Output the [x, y] coordinate of the center of the cell containing the given text.  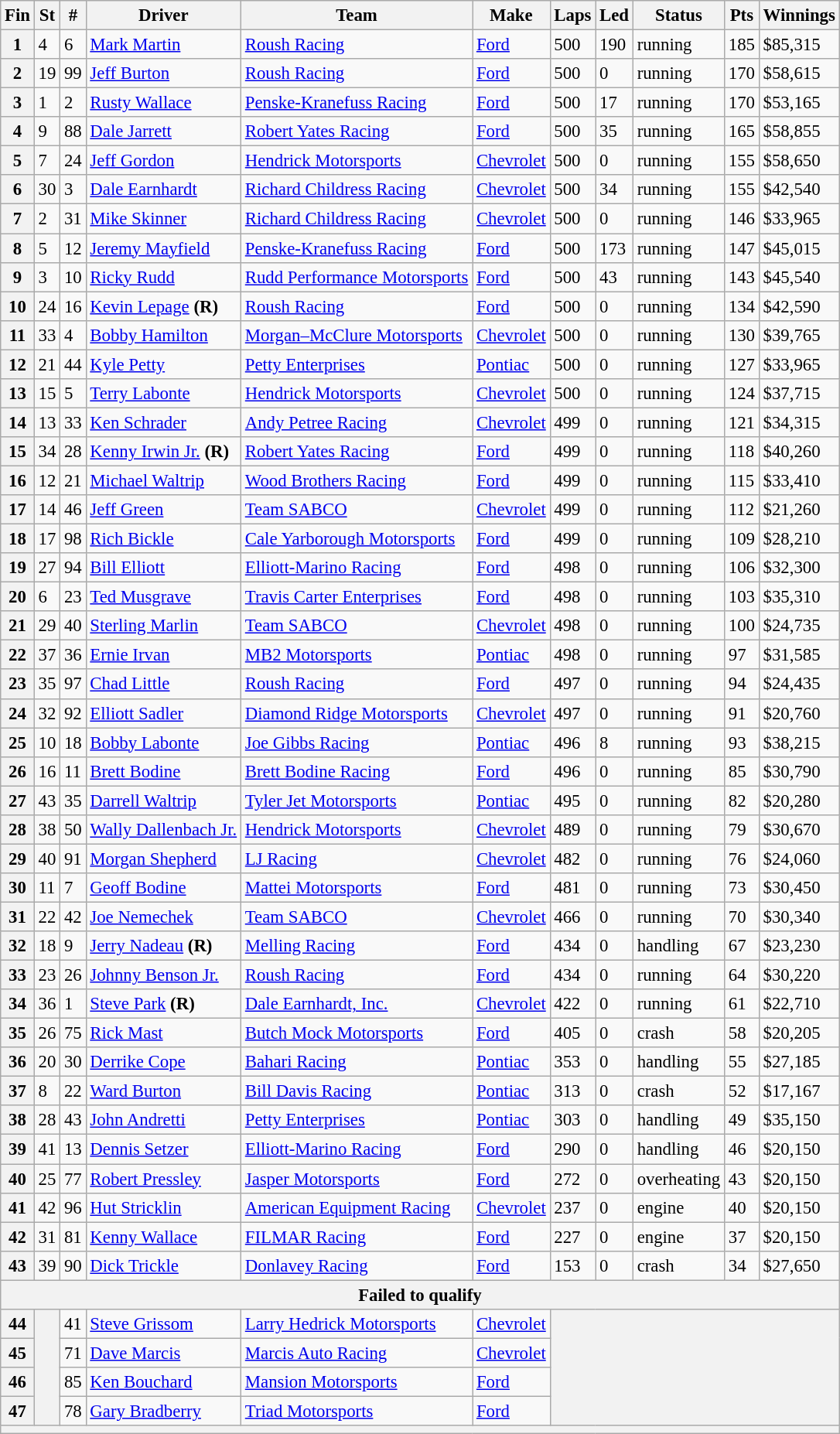
$58,615 [799, 73]
$24,060 [799, 859]
$30,450 [799, 888]
$35,310 [799, 597]
$30,790 [799, 771]
313 [572, 1091]
Failed to qualify [420, 1295]
Brett Bodine [163, 771]
Steve Grissom [163, 1324]
$21,260 [799, 510]
88 [73, 131]
Johnny Benson Jr. [163, 975]
Robert Pressley [163, 1179]
$24,735 [799, 626]
Elliott Sadler [163, 713]
$30,340 [799, 917]
143 [741, 277]
Bahari Racing [356, 1062]
Bill Davis Racing [356, 1091]
Dick Trickle [163, 1265]
Dale Earnhardt [163, 189]
Larry Hedrick Motorsports [356, 1324]
Driver [163, 15]
$27,650 [799, 1265]
Hut Stricklin [163, 1207]
Dale Jarrett [163, 131]
121 [741, 422]
96 [73, 1207]
98 [73, 539]
Ricky Rudd [163, 277]
$37,715 [799, 394]
153 [572, 1265]
$42,590 [799, 306]
Tyler Jet Motorsports [356, 801]
Terry Labonte [163, 394]
482 [572, 859]
290 [572, 1149]
55 [741, 1062]
92 [73, 713]
Led [614, 15]
Michael Waltrip [163, 480]
78 [73, 1411]
109 [741, 539]
$24,435 [799, 685]
$33,410 [799, 480]
$58,855 [799, 131]
Fin [18, 15]
405 [572, 1033]
$31,585 [799, 655]
St [46, 15]
Darrell Waltrip [163, 801]
Joe Gibbs Racing [356, 743]
$85,315 [799, 45]
$27,185 [799, 1062]
Steve Park (R) [163, 1004]
Jeff Green [163, 510]
$20,205 [799, 1033]
$45,540 [799, 277]
Mansion Motorsports [356, 1382]
81 [73, 1237]
75 [73, 1033]
100 [741, 626]
Travis Carter Enterprises [356, 597]
82 [741, 801]
115 [741, 480]
Derrike Cope [163, 1062]
71 [73, 1353]
$42,540 [799, 189]
Ward Burton [163, 1091]
Butch Mock Motorsports [356, 1033]
466 [572, 917]
Wally Dallenbach Jr. [163, 830]
Status [678, 15]
147 [741, 248]
Rich Bickle [163, 539]
Triad Motorsports [356, 1411]
47 [18, 1411]
Geoff Bodine [163, 888]
overheating [678, 1179]
134 [741, 306]
127 [741, 364]
Dennis Setzer [163, 1149]
Jeff Gordon [163, 161]
Dave Marcis [163, 1353]
$28,210 [799, 539]
Rudd Performance Motorsports [356, 277]
77 [73, 1179]
LJ Racing [356, 859]
# [73, 15]
58 [741, 1033]
$40,260 [799, 452]
$20,760 [799, 713]
45 [18, 1353]
Marcis Auto Racing [356, 1353]
Pts [741, 15]
Ken Bouchard [163, 1382]
Kenny Wallace [163, 1237]
Bobby Hamilton [163, 335]
353 [572, 1062]
Cale Yarborough Motorsports [356, 539]
303 [572, 1121]
49 [741, 1121]
112 [741, 510]
Jeff Burton [163, 73]
73 [741, 888]
$35,150 [799, 1121]
Jerry Nadeau (R) [163, 946]
130 [741, 335]
50 [73, 830]
52 [741, 1091]
Andy Petree Racing [356, 422]
422 [572, 1004]
Mike Skinner [163, 219]
American Equipment Racing [356, 1207]
$20,280 [799, 801]
$38,215 [799, 743]
Jasper Motorsports [356, 1179]
$22,710 [799, 1004]
$53,165 [799, 103]
118 [741, 452]
173 [614, 248]
Team [356, 15]
Ken Schrader [163, 422]
Winnings [799, 15]
481 [572, 888]
124 [741, 394]
79 [741, 830]
Rusty Wallace [163, 103]
165 [741, 131]
70 [741, 917]
Bill Elliott [163, 568]
Melling Racing [356, 946]
Jeremy Mayfield [163, 248]
Kevin Lepage (R) [163, 306]
93 [741, 743]
$45,015 [799, 248]
MB2 Motorsports [356, 655]
90 [73, 1265]
$58,650 [799, 161]
Make [511, 15]
Sterling Marlin [163, 626]
64 [741, 975]
Chad Little [163, 685]
Mark Martin [163, 45]
Joe Nemechek [163, 917]
99 [73, 73]
106 [741, 568]
190 [614, 45]
103 [741, 597]
$30,220 [799, 975]
Ted Musgrave [163, 597]
Dale Earnhardt, Inc. [356, 1004]
Ernie Irvan [163, 655]
Laps [572, 15]
Kyle Petty [163, 364]
FILMAR Racing [356, 1237]
Rick Mast [163, 1033]
$17,167 [799, 1091]
489 [572, 830]
$30,670 [799, 830]
$39,765 [799, 335]
185 [741, 45]
Kenny Irwin Jr. (R) [163, 452]
Mattei Motorsports [356, 888]
61 [741, 1004]
Diamond Ridge Motorsports [356, 713]
237 [572, 1207]
$23,230 [799, 946]
272 [572, 1179]
67 [741, 946]
76 [741, 859]
495 [572, 801]
227 [572, 1237]
$32,300 [799, 568]
Donlavey Racing [356, 1265]
Bobby Labonte [163, 743]
Gary Bradberry [163, 1411]
Wood Brothers Racing [356, 480]
Brett Bodine Racing [356, 771]
Morgan–McClure Motorsports [356, 335]
146 [741, 219]
John Andretti [163, 1121]
$34,315 [799, 422]
Morgan Shepherd [163, 859]
